Return the [x, y] coordinate for the center point of the cell that contains the specified text.  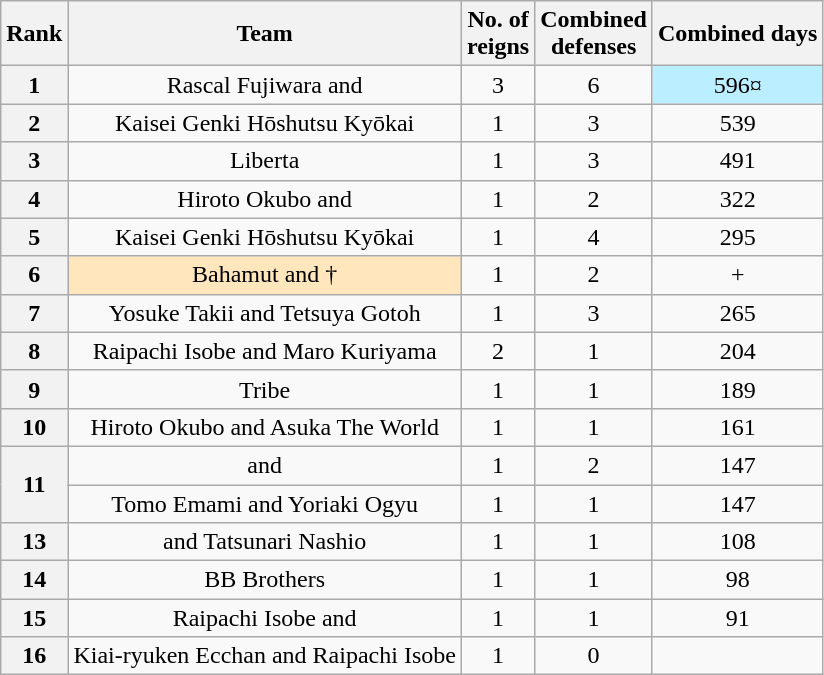
10 [34, 427]
161 [737, 427]
Kiai-ryuken Ecchan and Raipachi Isobe [265, 656]
and [265, 465]
98 [737, 580]
Hiroto Okubo and [265, 199]
BB Brothers [265, 580]
5 [34, 237]
Raipachi Isobe and Maro Kuriyama [265, 351]
14 [34, 580]
Hiroto Okubo and Asuka The World [265, 427]
Raipachi Isobe and [265, 618]
13 [34, 542]
0 [594, 656]
No. ofreigns [498, 34]
Rank [34, 34]
9 [34, 389]
265 [737, 313]
204 [737, 351]
7 [34, 313]
539 [737, 123]
491 [737, 161]
596¤ [737, 85]
Tomo Emami and Yoriaki Ogyu [265, 503]
Combined days [737, 34]
Bahamut and † [265, 275]
Combineddefenses [594, 34]
91 [737, 618]
189 [737, 389]
Team [265, 34]
16 [34, 656]
11 [34, 484]
15 [34, 618]
108 [737, 542]
8 [34, 351]
295 [737, 237]
322 [737, 199]
and Tatsunari Nashio [265, 542]
Liberta [265, 161]
Yosuke Takii and Tetsuya Gotoh [265, 313]
Rascal Fujiwara and [265, 85]
+ [737, 275]
Tribe [265, 389]
